Scan for the cell matching the given text and deliver its (x, y) coordinate at center. 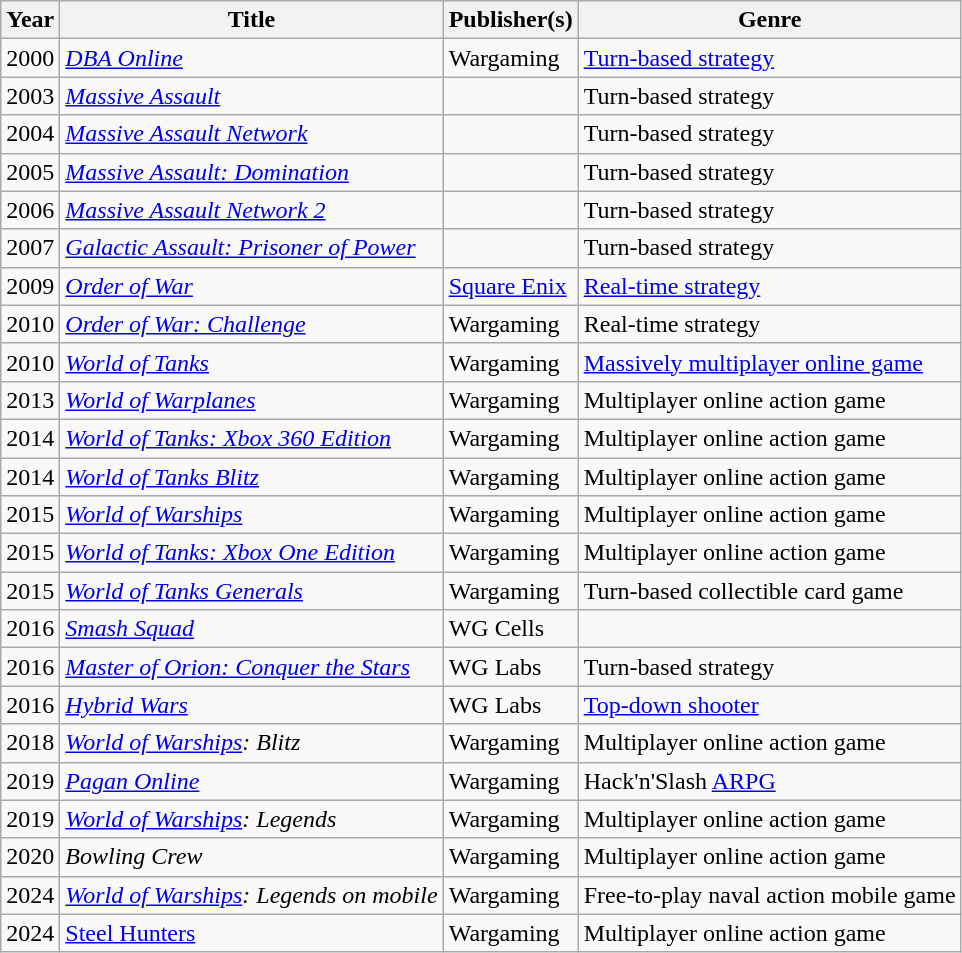
2000 (30, 58)
2018 (30, 743)
World of Warships (252, 515)
World of Tanks Blitz (252, 477)
Steel Hunters (252, 933)
Publisher(s) (510, 20)
WG Cells (510, 629)
Order of War: Challenge (252, 324)
Massive Assault (252, 96)
World of Tanks Generals (252, 591)
Hack'n'Slash ARPG (770, 781)
2006 (30, 210)
Genre (770, 20)
Year (30, 20)
2005 (30, 172)
Massive Assault: Domination (252, 172)
World of Warplanes (252, 400)
2009 (30, 286)
World of Warships: Blitz (252, 743)
DBA Online (252, 58)
World of Tanks (252, 362)
Order of War (252, 286)
Massive Assault Network 2 (252, 210)
Pagan Online (252, 781)
Turn-based collectible card game (770, 591)
World of Tanks: Xbox One Edition (252, 553)
2013 (30, 400)
Top-down shooter (770, 705)
2003 (30, 96)
2007 (30, 248)
2004 (30, 134)
Smash Squad (252, 629)
Master of Orion: Conquer the Stars (252, 667)
Bowling Crew (252, 857)
Free-to-play naval action mobile game (770, 895)
Hybrid Wars (252, 705)
2020 (30, 857)
Massively multiplayer online game (770, 362)
Galactic Assault: Prisoner of Power (252, 248)
World of Tanks: Xbox 360 Edition (252, 438)
World of Warships: Legends on mobile (252, 895)
World of Warships: Legends (252, 819)
Massive Assault Network (252, 134)
Square Enix (510, 286)
Title (252, 20)
